Output the [X, Y] coordinate of the center of the cell containing the given text.  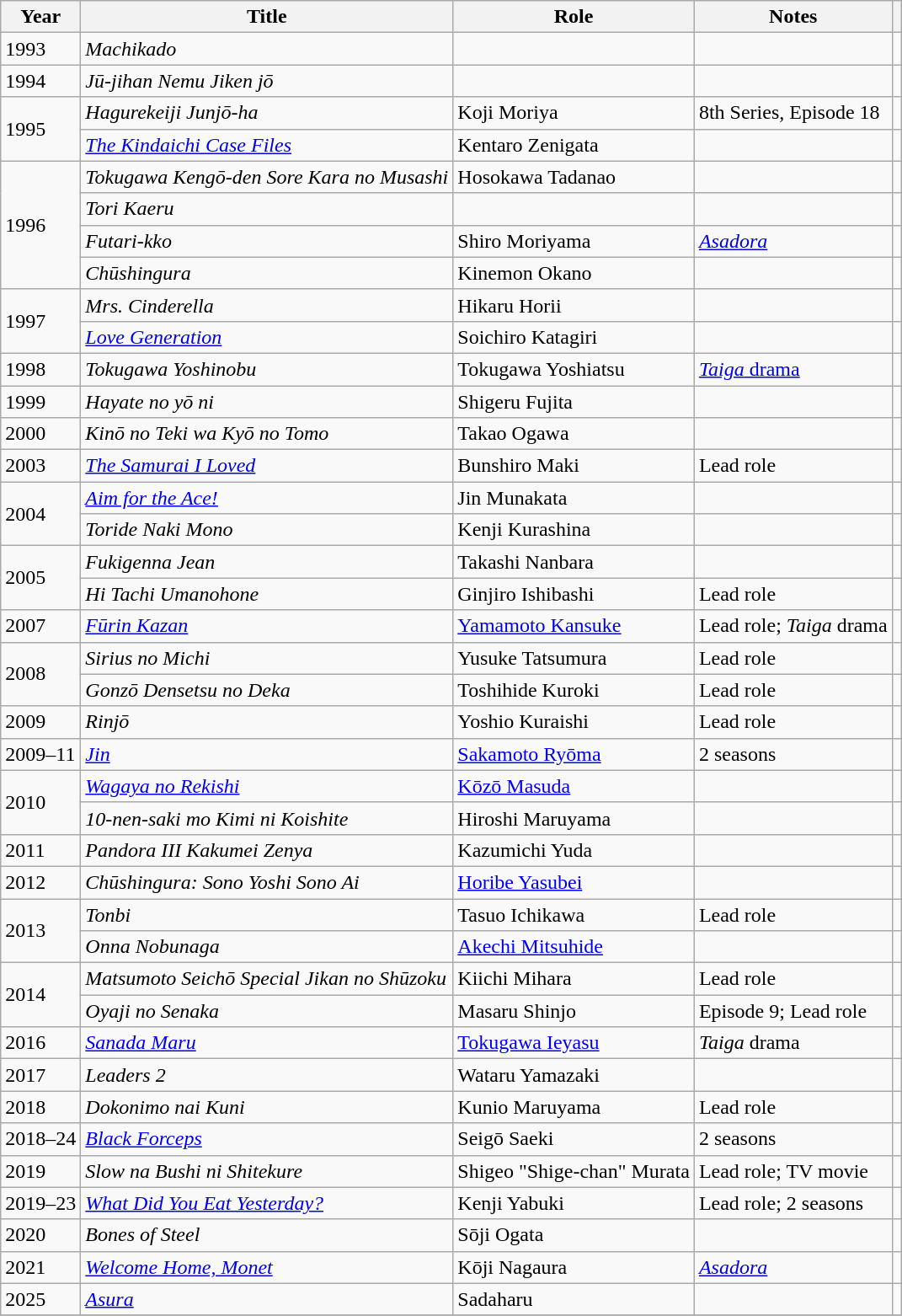
2003 [40, 466]
2009 [40, 722]
Jin [267, 754]
What Did You Eat Yesterday? [267, 1203]
Tasuo Ichikawa [574, 914]
10-nen-saki mo Kimi ni Koishite [267, 818]
2018–24 [40, 1139]
Fukigenna Jean [267, 562]
Kentaro Zenigata [574, 145]
1998 [40, 369]
Hiroshi Maruyama [574, 818]
Masaru Shinjo [574, 1011]
Chūshingura: Sono Yoshi Sono Ai [267, 882]
Matsumoto Seichō Special Jikan no Shūzoku [267, 979]
Kōji Nagaura [574, 1267]
Kiichi Mihara [574, 979]
Lead role; 2 seasons [793, 1203]
Oyaji no Senaka [267, 1011]
Ginjiro Ishibashi [574, 594]
Seigō Saeki [574, 1139]
Hi Tachi Umanohone [267, 594]
Koji Moriya [574, 113]
Futari-kko [267, 241]
2007 [40, 626]
Pandora III Kakumei Zenya [267, 850]
Asura [267, 1299]
Machikado [267, 49]
Leaders 2 [267, 1075]
Kinō no Teki wa Kyō no Tomo [267, 434]
Lead role; Taiga drama [793, 626]
Title [267, 17]
Kazumichi Yuda [574, 850]
Bones of Steel [267, 1235]
The Kindaichi Case Files [267, 145]
Sanada Maru [267, 1043]
Tori Kaeru [267, 209]
The Samurai I Loved [267, 466]
Mrs. Cinderella [267, 305]
1999 [40, 402]
2008 [40, 674]
2019 [40, 1171]
Tokugawa Yoshiatsu [574, 369]
2000 [40, 434]
Hosokawa Tadanao [574, 177]
Bunshiro Maki [574, 466]
Sadaharu [574, 1299]
2020 [40, 1235]
2009–11 [40, 754]
Tonbi [267, 914]
2018 [40, 1107]
Toride Naki Mono [267, 530]
Gonzō Densetsu no Deka [267, 690]
Jū-jihan Nemu Jiken jō [267, 81]
Kunio Maruyama [574, 1107]
Hayate no yō ni [267, 402]
2012 [40, 882]
Aim for the Ace! [267, 498]
2019–23 [40, 1203]
Black Forceps [267, 1139]
2017 [40, 1075]
Shigeo "Shige-chan" Murata [574, 1171]
Toshihide Kuroki [574, 690]
Shiro Moriyama [574, 241]
Chūshingura [267, 273]
Shigeru Fujita [574, 402]
Rinjō [267, 722]
Sōji Ogata [574, 1235]
8th Series, Episode 18 [793, 113]
Sirius no Michi [267, 658]
2014 [40, 995]
Takashi Nanbara [574, 562]
Hikaru Horii [574, 305]
Lead role; TV movie [793, 1171]
Kōzō Masuda [574, 786]
Tokugawa Kengō-den Sore Kara no Musashi [267, 177]
1995 [40, 129]
Yusuke Tatsumura [574, 658]
Kinemon Okano [574, 273]
Horibe Yasubei [574, 882]
Role [574, 17]
2016 [40, 1043]
Notes [793, 17]
Wagaya no Rekishi [267, 786]
2011 [40, 850]
Kenji Yabuki [574, 1203]
Jin Munakata [574, 498]
Tokugawa Yoshinobu [267, 369]
Yoshio Kuraishi [574, 722]
Tokugawa Ieyasu [574, 1043]
1996 [40, 225]
Takao Ogawa [574, 434]
Soichiro Katagiri [574, 337]
1997 [40, 321]
2013 [40, 930]
2010 [40, 802]
Slow na Bushi ni Shitekure [267, 1171]
Akechi Mitsuhide [574, 947]
Sakamoto Ryōma [574, 754]
Love Generation [267, 337]
2025 [40, 1299]
2004 [40, 514]
Year [40, 17]
Hagurekeiji Junjō-ha [267, 113]
Episode 9; Lead role [793, 1011]
Welcome Home, Monet [267, 1267]
Dokonimo nai Kuni [267, 1107]
1993 [40, 49]
2021 [40, 1267]
Kenji Kurashina [574, 530]
Yamamoto Kansuke [574, 626]
2005 [40, 578]
Onna Nobunaga [267, 947]
1994 [40, 81]
Wataru Yamazaki [574, 1075]
Fūrin Kazan [267, 626]
